Capture the cell that displays the provided text and extract its [x, y] central coordinate. 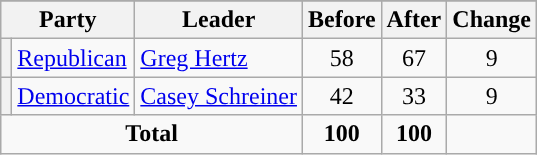
Greg Hertz [219, 58]
58 [342, 58]
Total [152, 134]
Democratic [74, 96]
Change [492, 20]
Before [342, 20]
42 [342, 96]
After [414, 20]
33 [414, 96]
Party [68, 20]
Republican [74, 58]
Casey Schreiner [219, 96]
67 [414, 58]
Leader [219, 20]
